Return [x, y] of the center of cell containing provided text 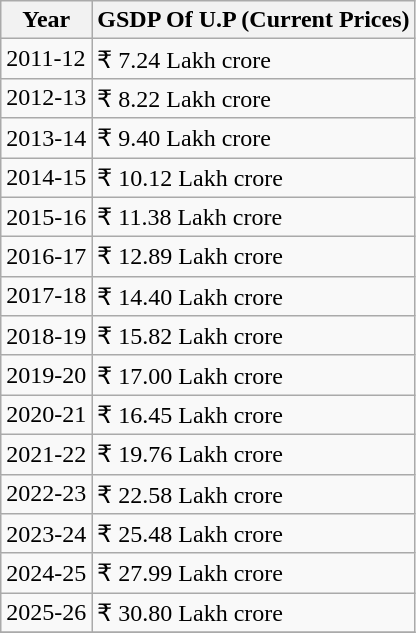
₹ 19.76 Lakh crore [254, 454]
₹ 12.89 Lakh crore [254, 257]
2023-24 [46, 534]
2013-14 [46, 138]
2015-16 [46, 217]
₹ 8.22 Lakh crore [254, 98]
₹ 10.12 Lakh crore [254, 178]
2024-25 [46, 573]
₹ 30.80 Lakh crore [254, 613]
2022-23 [46, 494]
₹ 27.99 Lakh crore [254, 573]
₹ 7.24 Lakh crore [254, 59]
₹ 22.58 Lakh crore [254, 494]
GSDP Of U.P (Current Prices) [254, 20]
2017-18 [46, 296]
Year [46, 20]
₹ 16.45 Lakh crore [254, 415]
₹ 17.00 Lakh crore [254, 375]
₹ 14.40 Lakh crore [254, 296]
₹ 15.82 Lakh crore [254, 336]
2016-17 [46, 257]
2012-13 [46, 98]
2020-21 [46, 415]
2021-22 [46, 454]
2019-20 [46, 375]
2014-15 [46, 178]
₹ 9.40 Lakh crore [254, 138]
2018-19 [46, 336]
2011-12 [46, 59]
₹ 25.48 Lakh crore [254, 534]
2025-26 [46, 613]
₹ 11.38 Lakh crore [254, 217]
